Output the [X, Y] coordinate of the center of the cell containing the given text.  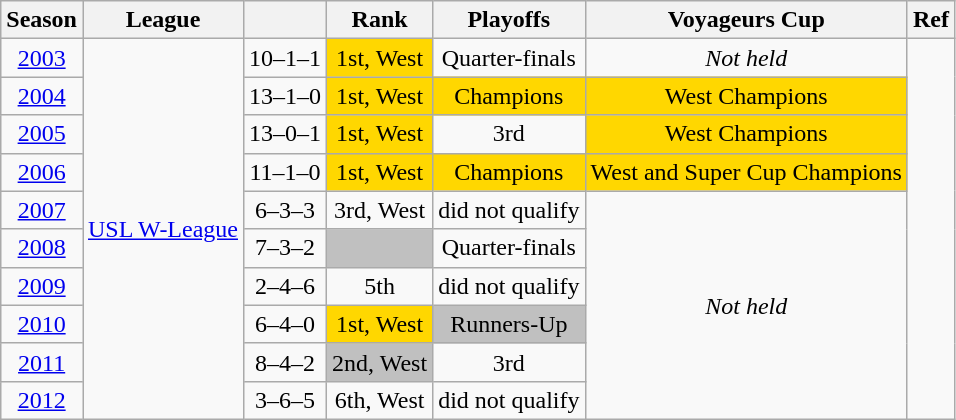
13–1–0 [286, 96]
Ref [930, 20]
2009 [42, 286]
Rank [380, 20]
10–1–1 [286, 58]
13–0–1 [286, 134]
Voyageurs Cup [746, 20]
Playoffs [509, 20]
2006 [42, 172]
3rd, West [380, 210]
3–6–5 [286, 400]
11–1–0 [286, 172]
8–4–2 [286, 362]
2004 [42, 96]
2012 [42, 400]
2003 [42, 58]
League [162, 20]
2005 [42, 134]
2010 [42, 324]
Season [42, 20]
Runners-Up [509, 324]
7–3–2 [286, 248]
2nd, West [380, 362]
2011 [42, 362]
6–3–3 [286, 210]
2008 [42, 248]
2007 [42, 210]
West and Super Cup Champions [746, 172]
6–4–0 [286, 324]
USL W-League [162, 230]
6th, West [380, 400]
5th [380, 286]
2–4–6 [286, 286]
